Pinpoint the cell where the given text exists, returning its [X, Y] midpoint coordinate. 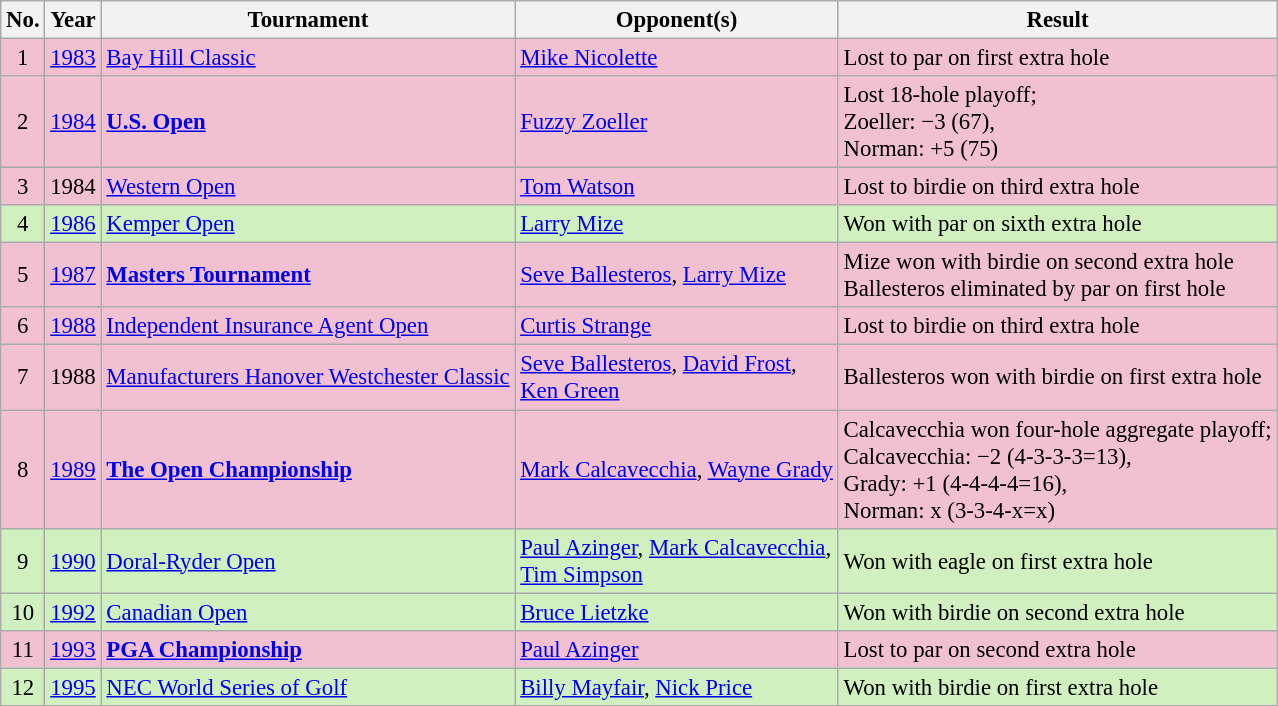
7 [23, 378]
Won with birdie on first extra hole [1058, 687]
Paul Azinger, Mark Calcavecchia, Tim Simpson [676, 560]
1986 [73, 224]
Tom Watson [676, 187]
1992 [73, 612]
Ballesteros won with birdie on first extra hole [1058, 378]
Kemper Open [308, 224]
8 [23, 470]
NEC World Series of Golf [308, 687]
1993 [73, 649]
1990 [73, 560]
1987 [73, 276]
Billy Mayfair, Nick Price [676, 687]
Seve Ballesteros, David Frost, Ken Green [676, 378]
Larry Mize [676, 224]
5 [23, 276]
1983 [73, 58]
12 [23, 687]
6 [23, 327]
Lost to par on second extra hole [1058, 649]
1995 [73, 687]
Bruce Lietzke [676, 612]
11 [23, 649]
Mark Calcavecchia, Wayne Grady [676, 470]
Won with par on sixth extra hole [1058, 224]
2 [23, 122]
Opponent(s) [676, 20]
Independent Insurance Agent Open [308, 327]
3 [23, 187]
Seve Ballesteros, Larry Mize [676, 276]
4 [23, 224]
Doral-Ryder Open [308, 560]
10 [23, 612]
1 [23, 58]
Won with eagle on first extra hole [1058, 560]
Tournament [308, 20]
Year [73, 20]
Canadian Open [308, 612]
Masters Tournament [308, 276]
Mike Nicolette [676, 58]
Mize won with birdie on second extra holeBallesteros eliminated by par on first hole [1058, 276]
1989 [73, 470]
Lost to par on first extra hole [1058, 58]
No. [23, 20]
Manufacturers Hanover Westchester Classic [308, 378]
The Open Championship [308, 470]
9 [23, 560]
U.S. Open [308, 122]
Lost 18-hole playoff;Zoeller: −3 (67),Norman: +5 (75) [1058, 122]
Western Open [308, 187]
PGA Championship [308, 649]
Calcavecchia won four-hole aggregate playoff;Calcavecchia: −2 (4-3-3-3=13),Grady: +1 (4-4-4-4=16),Norman: x (3-3-4-x=x) [1058, 470]
Result [1058, 20]
Curtis Strange [676, 327]
Bay Hill Classic [308, 58]
Won with birdie on second extra hole [1058, 612]
Paul Azinger [676, 649]
Fuzzy Zoeller [676, 122]
